Pinpoint the cell where the given text exists, returning its (x, y) midpoint coordinate. 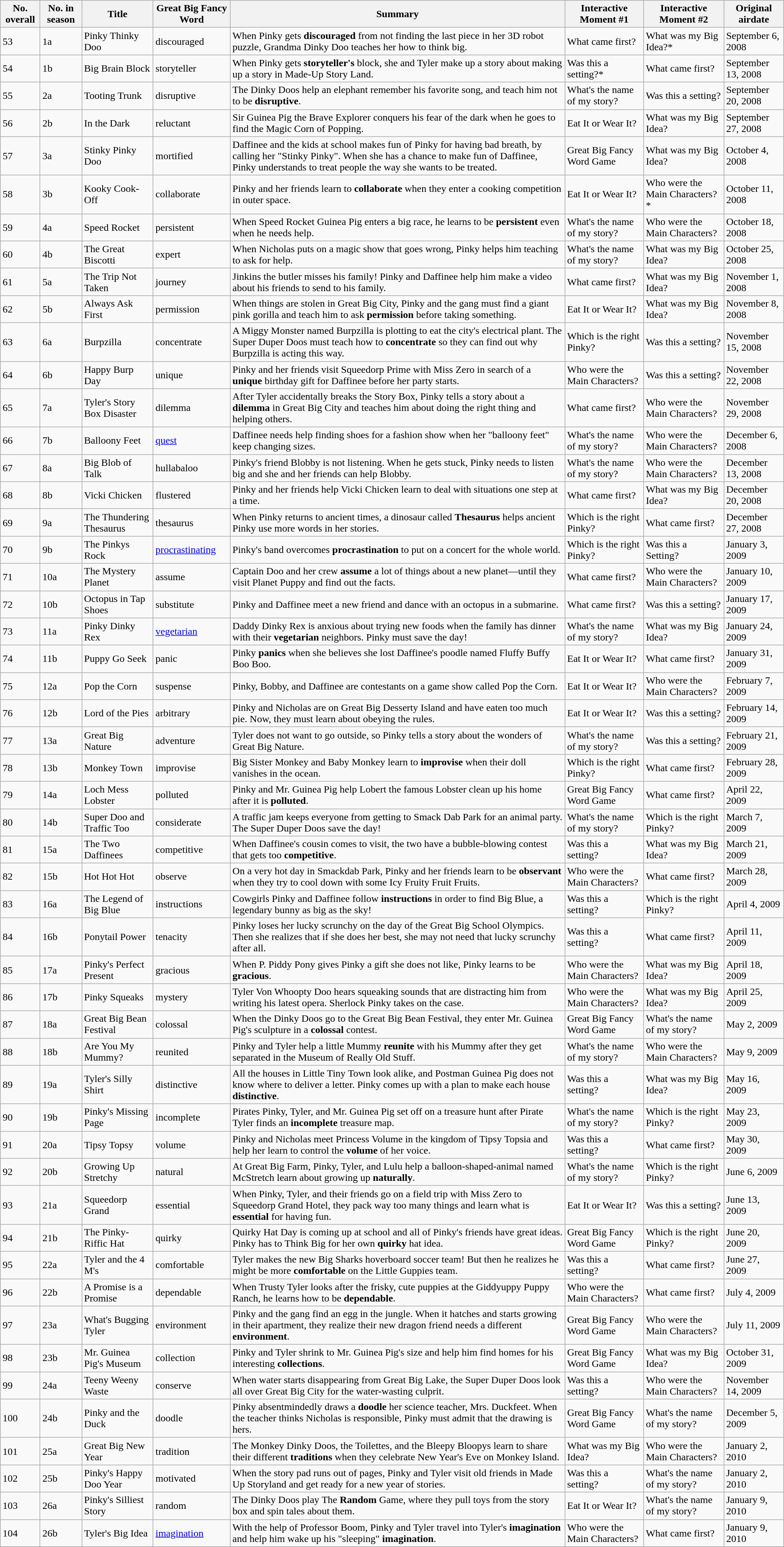
In the Dark (117, 123)
Tyler Von Whoopty Doo hears squeaking sounds that are distracting him from writing his latest opera. Sherlock Pinky takes on the case. (398, 997)
May 30, 2009 (754, 1144)
The Mystery Planet (117, 577)
8a (61, 468)
10a (61, 577)
November 22, 2008 (754, 374)
Cowgirls Pinky and Daffinee follow instructions in order to find Big Blue, a legendary bunny as big as the sky! (398, 904)
Happy Burp Day (117, 374)
Pirates Pinky, Tyler, and Mr. Guinea Pig set off on a treasure hunt after Pirate Tyler finds an incomplete treasure map. (398, 1118)
March 28, 2009 (754, 877)
Pinky, Bobby, and Daffinee are contestants on a game show called Pop the Corn. (398, 686)
11a (61, 632)
Super Doo and Traffic Too (117, 822)
At Great Big Farm, Pinky, Tyler, and Lulu help a balloon-shaped-animal named McStretch learn about growing up naturally. (398, 1172)
86 (20, 997)
24a (61, 1386)
doodle (192, 1418)
natural (192, 1172)
Big Sister Monkey and Baby Monkey learn to improvise when their doll vanishes in the ocean. (398, 767)
Ponytail Power (117, 937)
environment (192, 1325)
thesaurus (192, 523)
Great Big Nature (117, 741)
permission (192, 309)
storyteller (192, 69)
Squeedorp Grand (117, 1205)
February 28, 2009 (754, 767)
14b (61, 822)
July 4, 2009 (754, 1292)
Daffinee needs help finding shoes for a fashion show when her "balloony feet" keep changing sizes. (398, 441)
Pinky and Mr. Guinea Pig help Lobert the famous Lobster clean up his home after it is polluted. (398, 795)
Pinky Dinky Rex (117, 632)
January 3, 2009 (754, 550)
March 21, 2009 (754, 850)
No. in season (61, 14)
Pinky's Missing Page (117, 1118)
Sir Guinea Pig the Brave Explorer conquers his fear of the dark when he goes to find the Magic Corn of Popping. (398, 123)
Pop the Corn (117, 686)
7b (61, 441)
September 27, 2008 (754, 123)
22a (61, 1265)
Pinky and her friends help Vicki Chicken learn to deal with situations one step at a time. (398, 495)
3a (61, 156)
improvise (192, 767)
flustered (192, 495)
Pinky and her friends visit Squeedorp Prime with Miss Zero in search of a unique birthday gift for Daffinee before her party starts. (398, 374)
Pinky and her friends learn to collaborate when they enter a cooking competition in outer space. (398, 194)
7a (61, 408)
Loch Mess Lobster (117, 795)
16b (61, 937)
79 (20, 795)
reluctant (192, 123)
11b (61, 659)
January 31, 2009 (754, 659)
Quirky Hat Day is coming up at school and all of Pinky's friends have great ideas. Pinky has to Think Big for her own quirky hat idea. (398, 1237)
92 (20, 1172)
January 24, 2009 (754, 632)
8b (61, 495)
54 (20, 69)
colossal (192, 1025)
70 (20, 550)
expert (192, 255)
66 (20, 441)
When Trusty Tyler looks after the frisky, cute puppies at the Giddyuppy Puppy Ranch, he learns how to be dependable. (398, 1292)
comfortable (192, 1265)
The Great Biscotti (117, 255)
88 (20, 1051)
vegetarian (192, 632)
disruptive (192, 96)
100 (20, 1418)
essential (192, 1205)
Interactive Moment #2 (684, 14)
16a (61, 904)
Monkey Town (117, 767)
15b (61, 877)
When things are stolen in Great Big City, Pinky and the gang must find a giant pink gorilla and teach him to ask permission before taking something. (398, 309)
instructions (192, 904)
Always Ask First (117, 309)
65 (20, 408)
When Pinky gets storyteller's block, she and Tyler make up a story about making up a story in Made-Up Story Land. (398, 69)
procrastinating (192, 550)
26b (61, 1533)
Pinky and the Duck (117, 1418)
collection (192, 1358)
When Nicholas puts on a magic show that goes wrong, Pinky helps him teaching to ask for help. (398, 255)
Title (117, 14)
Captain Doo and her crew assume a lot of things about a new planet—until they visit Planet Puppy and find out the facts. (398, 577)
February 14, 2009 (754, 713)
Pinky Squeaks (117, 997)
concentrate (192, 342)
Daddy Dinky Rex is anxious about trying new foods when the family has dinner with their vegetarian neighbors. Pinky must save the day! (398, 632)
76 (20, 713)
60 (20, 255)
November 8, 2008 (754, 309)
panic (192, 659)
87 (20, 1025)
Vicki Chicken (117, 495)
102 (20, 1479)
Pinky and Tyler shrink to Mr. Guinea Pig's size and help him find homes for his interesting collections. (398, 1358)
81 (20, 850)
23b (61, 1358)
Interactive Moment #1 (604, 14)
gracious (192, 970)
When water starts disappearing from Great Big Lake, the Super Duper Doos look all over Great Big City for the water-wasting culprit. (398, 1386)
19a (61, 1085)
May 16, 2009 (754, 1085)
Burpzilla (117, 342)
82 (20, 877)
Octopus in Tap Shoes (117, 604)
tenacity (192, 937)
67 (20, 468)
71 (20, 577)
November 1, 2008 (754, 282)
Big Brain Block (117, 69)
December 20, 2008 (754, 495)
November 14, 2009 (754, 1386)
The Two Daffinees (117, 850)
The Dinky Doos help an elephant remember his favorite song, and teach him not to be disruptive. (398, 96)
The Trip Not Taken (117, 282)
October 25, 2008 (754, 255)
21b (61, 1237)
Teeny Weeny Waste (117, 1386)
September 13, 2008 (754, 69)
random (192, 1506)
When Pinky returns to ancient times, a dinosaur called Thesaurus helps ancient Pinky use more words in her stories. (398, 523)
October 31, 2009 (754, 1358)
94 (20, 1237)
Pinky's Perfect Present (117, 970)
The Pinky-Riffic Hat (117, 1237)
1a (61, 41)
When the Dinky Doos go to the Great Big Bean Festival, they enter Mr. Guinea Pig's sculpture in a colossal contest. (398, 1025)
Was this a Setting? (684, 550)
The Dinky Doos play The Random Game, where they pull toys from the story box and spin tales about them. (398, 1506)
2a (61, 96)
Are You My Mummy? (117, 1051)
99 (20, 1386)
4a (61, 227)
78 (20, 767)
unique (192, 374)
motivated (192, 1479)
91 (20, 1144)
12a (61, 686)
55 (20, 96)
18b (61, 1051)
Pinky Thinky Doo (117, 41)
December 5, 2009 (754, 1418)
21a (61, 1205)
2b (61, 123)
Pinky and Tyler help a little Mummy reunite with his Mummy after they get separated in the Museum of Really Old Stuff. (398, 1051)
observe (192, 877)
Speed Rocket (117, 227)
Stinky Pinky Doo (117, 156)
April 22, 2009 (754, 795)
Tipsy Topsy (117, 1144)
Tyler does not want to go outside, so Pinky tells a story about the wonders of Great Big Nature. (398, 741)
March 7, 2009 (754, 822)
February 7, 2009 (754, 686)
64 (20, 374)
distinctive (192, 1085)
3b (61, 194)
95 (20, 1265)
Tyler's Story Box Disaster (117, 408)
quirky (192, 1237)
104 (20, 1533)
polluted (192, 795)
17a (61, 970)
June 13, 2009 (754, 1205)
101 (20, 1451)
23a (61, 1325)
When the story pad runs out of pages, Pinky and Tyler visit old friends in Made Up Storyland and get ready for a new year of stories. (398, 1479)
18a (61, 1025)
Pinky and Daffinee meet a new friend and dance with an octopus in a submarine. (398, 604)
Tyler and the 4 M's (117, 1265)
December 13, 2008 (754, 468)
Pinky panics when she believes she lost Daffinee's poodle named Fluffy Buffy Boo Boo. (398, 659)
mystery (192, 997)
62 (20, 309)
hullabaloo (192, 468)
Pinky's friend Blobby is not listening. When he gets stuck, Pinky needs to listen big and she and her friends can help Blobby. (398, 468)
Growing Up Stretchy (117, 1172)
63 (20, 342)
considerate (192, 822)
competitive (192, 850)
May 23, 2009 (754, 1118)
74 (20, 659)
adventure (192, 741)
6a (61, 342)
June 6, 2009 (754, 1172)
Who were the Main Characters?* (684, 194)
When Daffinee's cousin comes to visit, the two have a bubble-blowing contest that gets too competitive. (398, 850)
When Pinky gets discouraged from not finding the last piece in her 3D robot puzzle, Grandma Dinky Doo teaches her how to think big. (398, 41)
A traffic jam keeps everyone from getting to Smack Dab Park for an animal party. The Super Duper Doos save the day! (398, 822)
suspense (192, 686)
mortified (192, 156)
assume (192, 577)
10b (61, 604)
Great Big Fancy Word (192, 14)
103 (20, 1506)
89 (20, 1085)
May 2, 2009 (754, 1025)
conserve (192, 1386)
69 (20, 523)
December 6, 2008 (754, 441)
58 (20, 194)
collaborate (192, 194)
volume (192, 1144)
substitute (192, 604)
57 (20, 156)
Great Big Bean Festival (117, 1025)
October 11, 2008 (754, 194)
When Speed Rocket Guinea Pig enters a big race, he learns to be persistent even when he needs help. (398, 227)
96 (20, 1292)
25b (61, 1479)
April 4, 2009 (754, 904)
What's Bugging Tyler (117, 1325)
4b (61, 255)
dependable (192, 1292)
5b (61, 309)
No. overall (20, 14)
October 18, 2008 (754, 227)
October 4, 2008 (754, 156)
Big Blob of Talk (117, 468)
Pinky's Happy Doo Year (117, 1479)
Pinky's Silliest Story (117, 1506)
75 (20, 686)
Tyler makes the new Big Sharks hoverboard soccer team! But then he realizes he might be more comfortable on the Little Guppies team. (398, 1265)
77 (20, 741)
68 (20, 495)
July 11, 2009 (754, 1325)
17b (61, 997)
12b (61, 713)
13a (61, 741)
61 (20, 282)
Was this a setting?* (604, 69)
June 27, 2009 (754, 1265)
72 (20, 604)
journey (192, 282)
December 27, 2008 (754, 523)
84 (20, 937)
22b (61, 1292)
April 11, 2009 (754, 937)
Tooting Trunk (117, 96)
What was my Big Idea?* (684, 41)
Jinkins the butler misses his family! Pinky and Daffinee help him make a video about his friends to send to his family. (398, 282)
Summary (398, 14)
April 25, 2009 (754, 997)
With the help of Professor Boom, Pinky and Tyler travel into Tyler's imagination and help him wake up his "sleeping" imagination. (398, 1533)
arbitrary (192, 713)
tradition (192, 1451)
January 17, 2009 (754, 604)
13b (61, 767)
Kooky Cook-Off (117, 194)
On a very hot day in Smackdab Park, Pinky and her friends learn to be observant when they try to cool down with some Icy Fruity Fruit Fruits. (398, 877)
Tyler's Big Idea (117, 1533)
Original airdate (754, 14)
April 18, 2009 (754, 970)
persistent (192, 227)
9b (61, 550)
imagination (192, 1533)
January 10, 2009 (754, 577)
Great Big New Year (117, 1451)
59 (20, 227)
26a (61, 1506)
24b (61, 1418)
September 20, 2008 (754, 96)
15a (61, 850)
June 20, 2009 (754, 1237)
20a (61, 1144)
9a (61, 523)
90 (20, 1118)
Lord of the Pies (117, 713)
When P. Piddy Pony gives Pinky a gift she does not like, Pinky learns to be gracious. (398, 970)
Tyler's Silly Shirt (117, 1085)
93 (20, 1205)
98 (20, 1358)
The Pinkys Rock (117, 550)
6b (61, 374)
reunited (192, 1051)
83 (20, 904)
discouraged (192, 41)
November 29, 2008 (754, 408)
20b (61, 1172)
The Legend of Big Blue (117, 904)
Pinky and Nicholas are on Great Big Desserty Island and have eaten too much pie. Now, they must learn about obeying the rules. (398, 713)
Pinky's band overcomes procrastination to put on a concert for the whole world. (398, 550)
85 (20, 970)
A Promise is a Promise (117, 1292)
May 9, 2009 (754, 1051)
80 (20, 822)
56 (20, 123)
53 (20, 41)
73 (20, 632)
5a (61, 282)
The Thundering Thesaurus (117, 523)
25a (61, 1451)
Hot Hot Hot (117, 877)
97 (20, 1325)
1b (61, 69)
Mr. Guinea Pig's Museum (117, 1358)
incomplete (192, 1118)
November 15, 2008 (754, 342)
September 6, 2008 (754, 41)
quest (192, 441)
Pinky and Nicholas meet Princess Volume in the kingdom of Tipsy Topsia and help her learn to control the volume of her voice. (398, 1144)
19b (61, 1118)
Puppy Go Seek (117, 659)
14a (61, 795)
Balloony Feet (117, 441)
February 21, 2009 (754, 741)
dilemma (192, 408)
